Provide the [X, Y] coordinate of the cell's center where the given text is located.  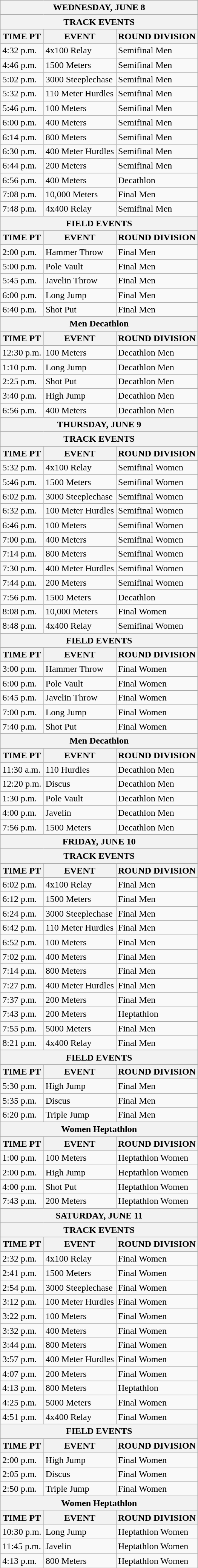
6:52 p.m. [22, 942]
6:32 p.m. [22, 511]
3:44 p.m. [22, 1345]
THURSDAY, JUNE 9 [99, 425]
5:00 p.m. [22, 266]
8:08 p.m. [22, 611]
6:14 p.m. [22, 137]
6:30 p.m. [22, 151]
7:02 p.m. [22, 957]
1:00 p.m. [22, 1158]
3:40 p.m. [22, 396]
2:32 p.m. [22, 1259]
5:35 p.m. [22, 1101]
6:24 p.m. [22, 914]
12:20 p.m. [22, 784]
6:40 p.m. [22, 309]
6:20 p.m. [22, 1115]
6:42 p.m. [22, 928]
6:45 p.m. [22, 698]
4:07 p.m. [22, 1374]
1:30 p.m. [22, 798]
10:30 p.m. [22, 1532]
7:37 p.m. [22, 1000]
5:45 p.m. [22, 281]
7:48 p.m. [22, 209]
12:30 p.m. [22, 353]
7:44 p.m. [22, 583]
7:30 p.m. [22, 568]
4:46 p.m. [22, 65]
3:57 p.m. [22, 1359]
6:44 p.m. [22, 165]
FRIDAY, JUNE 10 [99, 841]
110 Hurdles [80, 770]
5:02 p.m. [22, 79]
2:05 p.m. [22, 1474]
2:25 p.m. [22, 381]
11:45 p.m. [22, 1546]
8:21 p.m. [22, 1043]
3:32 p.m. [22, 1330]
WEDNESDAY, JUNE 8 [99, 8]
8:48 p.m. [22, 626]
4:25 p.m. [22, 1403]
4:32 p.m. [22, 51]
7:55 p.m. [22, 1028]
2:41 p.m. [22, 1273]
7:40 p.m. [22, 727]
6:46 p.m. [22, 525]
11:30 a.m. [22, 770]
3:22 p.m. [22, 1316]
2:54 p.m. [22, 1287]
7:27 p.m. [22, 985]
6:12 p.m. [22, 899]
SATURDAY, JUNE 11 [99, 1215]
7:08 p.m. [22, 195]
4:51 p.m. [22, 1417]
2:50 p.m. [22, 1489]
5:30 p.m. [22, 1086]
3:00 p.m. [22, 669]
1:10 p.m. [22, 367]
3:12 p.m. [22, 1302]
